Output the [X, Y] coordinate of the center of the cell containing the given text.  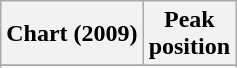
Peak position [189, 34]
Chart (2009) [72, 34]
